Determine the [X, Y] coordinate at the center of the cell enclosing the given text.  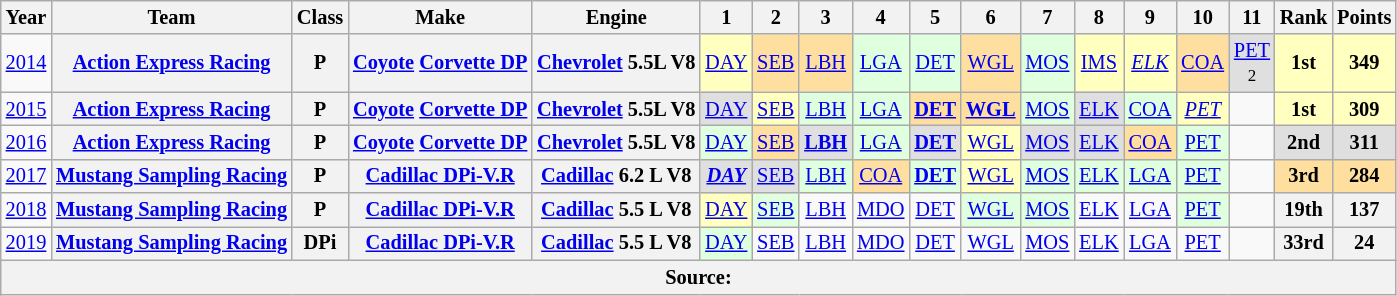
19th [1304, 210]
2014 [26, 63]
284 [1364, 176]
2016 [26, 142]
Make [440, 17]
4 [880, 17]
7 [1047, 17]
2017 [26, 176]
PET2 [1252, 63]
Source: [698, 277]
Team [172, 17]
137 [1364, 210]
3 [826, 17]
Points [1364, 17]
24 [1364, 243]
Cadillac 6.2 L V8 [616, 176]
311 [1364, 142]
6 [991, 17]
9 [1150, 17]
309 [1364, 109]
11 [1252, 17]
2019 [26, 243]
2 [776, 17]
2nd [1304, 142]
Class [320, 17]
Rank [1304, 17]
8 [1098, 17]
10 [1202, 17]
2018 [26, 210]
349 [1364, 63]
DPi [320, 243]
Engine [616, 17]
33rd [1304, 243]
1 [726, 17]
Year [26, 17]
IMS [1098, 63]
5 [935, 17]
2015 [26, 109]
3rd [1304, 176]
